Search for the cell housing the specified text and yield its [x, y] center coordinate. 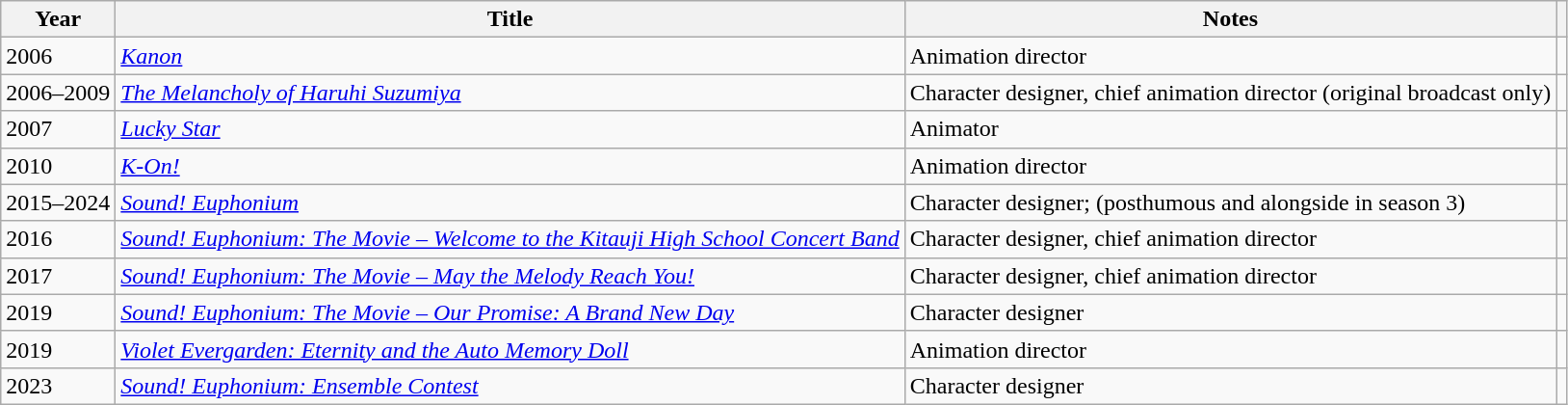
Character designer; (posthumous and alongside in season 3) [1230, 202]
2006–2009 [58, 93]
Sound! Euphonium [510, 202]
Kanon [510, 56]
Lucky Star [510, 129]
Character designer, chief animation director (original broadcast only) [1230, 93]
Title [510, 19]
Sound! Euphonium: The Movie – Our Promise: A Brand New Day [510, 312]
Violet Evergarden: Eternity and the Auto Memory Doll [510, 349]
2017 [58, 276]
2015–2024 [58, 202]
2006 [58, 56]
2010 [58, 166]
Sound! Euphonium: Ensemble Contest [510, 386]
K-On! [510, 166]
2016 [58, 239]
Sound! Euphonium: The Movie – May the Melody Reach You! [510, 276]
Year [58, 19]
Notes [1230, 19]
2007 [58, 129]
2023 [58, 386]
Animator [1230, 129]
Sound! Euphonium: The Movie – Welcome to the Kitauji High School Concert Band [510, 239]
The Melancholy of Haruhi Suzumiya [510, 93]
